Find where the given text appears and provide that cell's center as [X, Y] coordinate. 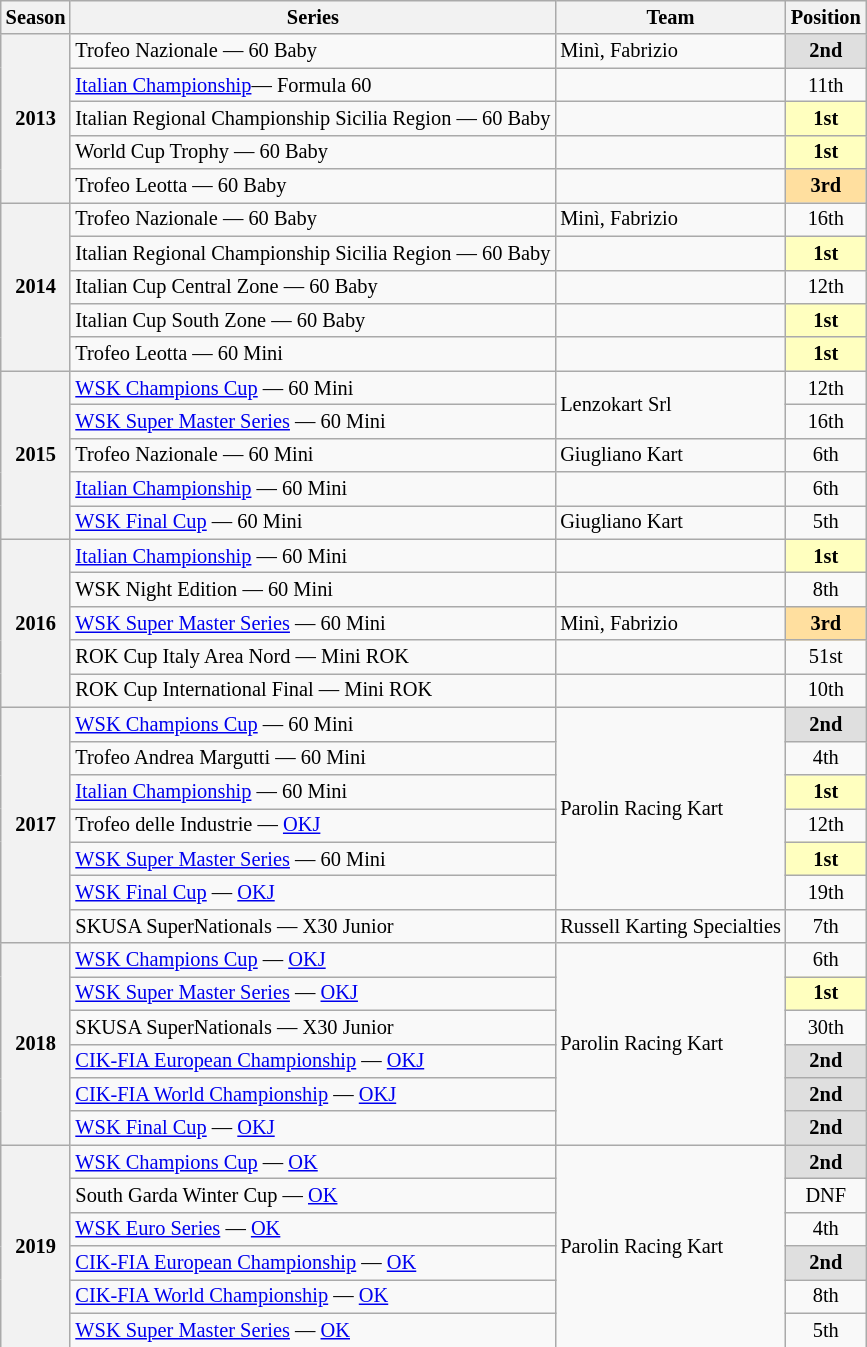
CIK-FIA World Championship — OKJ [312, 1094]
Trofeo Nazionale — 60 Mini [312, 455]
2019 [36, 1246]
11th [826, 85]
2014 [36, 286]
WSK Euro Series — OK [312, 1229]
19th [826, 892]
2017 [36, 825]
DNF [826, 1195]
Position [826, 17]
CIK-FIA European Championship — OK [312, 1263]
WSK Champions Cup — OK [312, 1162]
WSK Super Master Series — OK [312, 1330]
51st [826, 657]
2015 [36, 455]
2016 [36, 623]
7th [826, 926]
30th [826, 1027]
CIK-FIA European Championship — OKJ [312, 1061]
Trofeo Andrea Margutti — 60 Mini [312, 758]
WSK Champions Cup — OKJ [312, 960]
Team [670, 17]
Italian Cup Central Zone — 60 Baby [312, 287]
ROK Cup International Final — Mini ROK [312, 690]
Trofeo Leotta — 60 Baby [312, 186]
ROK Cup Italy Area Nord — Mini ROK [312, 657]
Trofeo delle Industrie — OKJ [312, 825]
Trofeo Leotta — 60 Mini [312, 354]
WSK Night Edition — 60 Mini [312, 589]
CIK-FIA World Championship — OK [312, 1296]
Lenzokart Srl [670, 404]
South Garda Winter Cup — OK [312, 1195]
10th [826, 690]
Season [36, 17]
Italian Championship— Formula 60 [312, 85]
WSK Final Cup — 60 Mini [312, 522]
2018 [36, 1044]
Russell Karting Specialties [670, 926]
Italian Cup South Zone — 60 Baby [312, 320]
WSK Super Master Series — OKJ [312, 993]
World Cup Trophy — 60 Baby [312, 152]
Series [312, 17]
2013 [36, 118]
